Provide the (X, Y) coordinate of the cell's center where the given text is located.  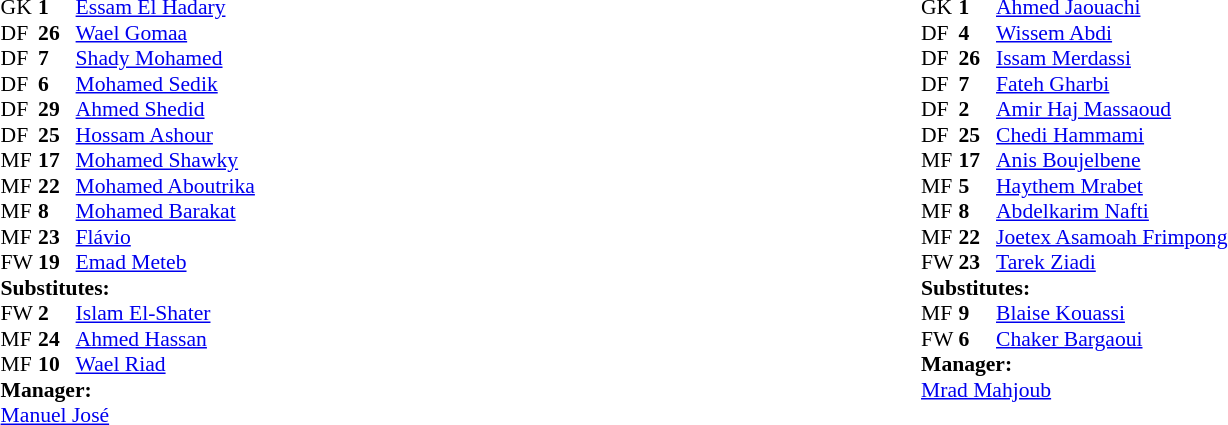
Ahmed Hassan (166, 339)
Mohamed Barakat (166, 211)
Amir Haj Massaoud (1112, 109)
Chedi Hammami (1112, 135)
Wael Riad (166, 365)
Mrad Mahjoub (1074, 390)
Chaker Bargaoui (1112, 339)
Fateh Gharbi (1112, 84)
Flávio (166, 237)
Blaise Kouassi (1112, 313)
19 (57, 263)
9 (978, 313)
Tarek Ziadi (1112, 263)
Joetex Asamoah Frimpong (1112, 237)
Hossam Ashour (166, 135)
Issam Merdassi (1112, 59)
Mohamed Shawky (166, 161)
Haythem Mrabet (1112, 186)
4 (978, 33)
Emad Meteb (166, 263)
Mohamed Aboutrika (166, 186)
24 (57, 339)
5 (978, 186)
Anis Boujelbene (1112, 161)
Mohamed Sedik (166, 84)
29 (57, 109)
Wissem Abdi (1112, 33)
Wael Gomaa (166, 33)
Abdelkarim Nafti (1112, 211)
Shady Mohamed (166, 59)
Islam El-Shater (166, 313)
10 (57, 365)
Ahmed Shedid (166, 109)
